Extract the (x, y) coordinate from the center of the cell holding the provided text.  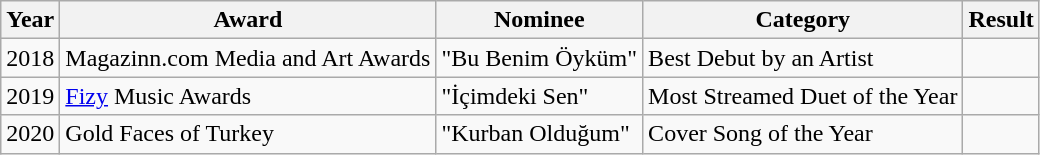
Result (1001, 20)
Best Debut by an Artist (803, 58)
Most Streamed Duet of the Year (803, 96)
Gold Faces of Turkey (248, 134)
2019 (30, 96)
Category (803, 20)
"İçimdeki Sen" (540, 96)
Fizy Music Awards (248, 96)
Magazinn.com Media and Art Awards (248, 58)
"Kurban Olduğum" (540, 134)
Year (30, 20)
2018 (30, 58)
Nominee (540, 20)
2020 (30, 134)
Award (248, 20)
Cover Song of the Year (803, 134)
"Bu Benim Öyküm" (540, 58)
